Pinpoint the cell where the given text exists, returning its (x, y) midpoint coordinate. 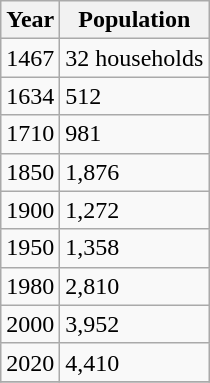
4,410 (134, 362)
512 (134, 96)
1900 (30, 210)
32 households (134, 58)
Population (134, 20)
1467 (30, 58)
2,810 (134, 286)
2000 (30, 324)
1634 (30, 96)
981 (134, 134)
1,272 (134, 210)
1850 (30, 172)
1710 (30, 134)
1,358 (134, 248)
1,876 (134, 172)
1950 (30, 248)
Year (30, 20)
1980 (30, 286)
3,952 (134, 324)
2020 (30, 362)
